Scan for the cell matching the given text and deliver its [x, y] coordinate at center. 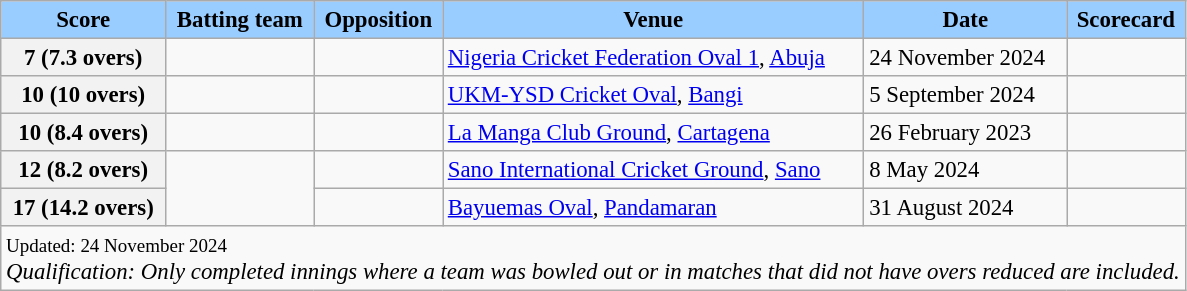
5 September 2024 [966, 95]
26 February 2023 [966, 133]
8 May 2024 [966, 170]
La Manga Club Ground, Cartagena [652, 133]
Venue [652, 20]
Date [966, 20]
17 (14.2 overs) [84, 208]
Sano International Cricket Ground, Sano [652, 170]
Scorecard [1126, 20]
Score [84, 20]
10 (10 overs) [84, 95]
10 (8.4 overs) [84, 133]
Opposition [378, 20]
12 (8.2 overs) [84, 170]
Bayuemas Oval, Pandamaran [652, 208]
7 (7.3 overs) [84, 58]
Batting team [240, 20]
31 August 2024 [966, 208]
24 November 2024 [966, 58]
UKM-YSD Cricket Oval, Bangi [652, 95]
Nigeria Cricket Federation Oval 1, Abuja [652, 58]
